From the cell containing the given text, extract its center point as (X, Y) coordinate. 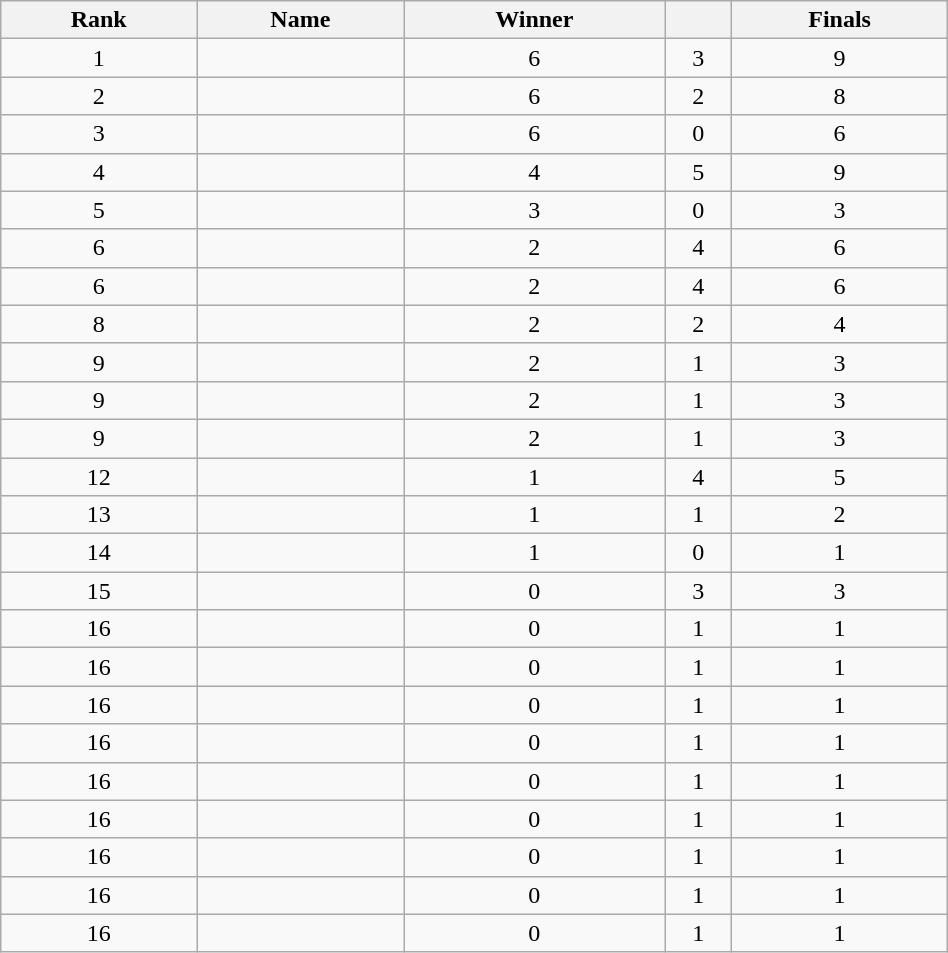
13 (99, 515)
12 (99, 477)
14 (99, 553)
Winner (534, 20)
Finals (840, 20)
15 (99, 591)
Rank (99, 20)
Name (300, 20)
